Locate the cell with the specified text and output its [X, Y] center coordinate. 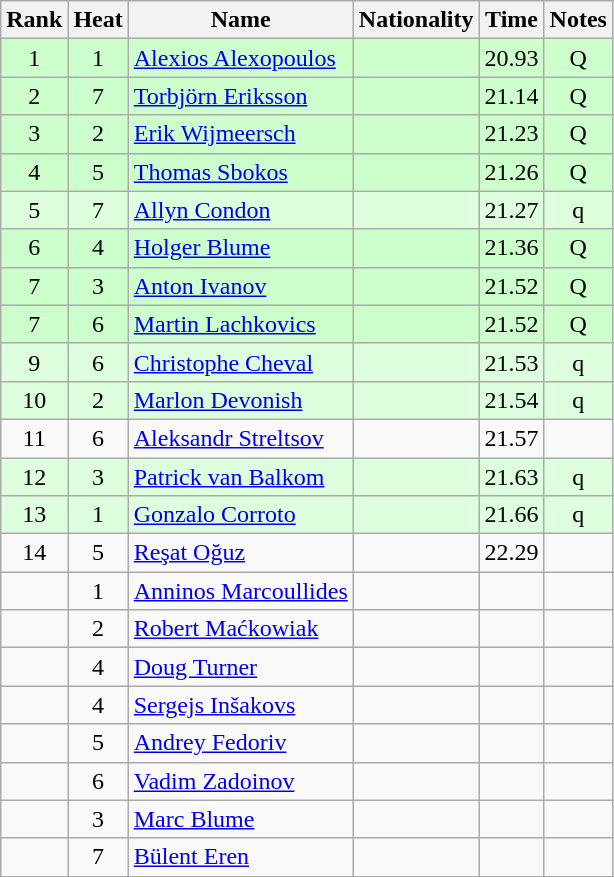
Aleksandr Streltsov [240, 438]
Robert Maćkowiak [240, 629]
13 [34, 515]
Andrey Fedoriv [240, 743]
Anton Ivanov [240, 286]
21.36 [512, 248]
Martin Lachkovics [240, 324]
Thomas Sbokos [240, 172]
Bülent Eren [240, 857]
21.63 [512, 477]
Notes [578, 20]
Marlon Devonish [240, 400]
Doug Turner [240, 667]
Sergejs Inšakovs [240, 705]
10 [34, 400]
Christophe Cheval [240, 362]
Reşat Oğuz [240, 553]
21.53 [512, 362]
Nationality [416, 20]
9 [34, 362]
Erik Wijmeersch [240, 134]
Alexios Alexopoulos [240, 58]
Marc Blume [240, 819]
12 [34, 477]
21.57 [512, 438]
21.23 [512, 134]
21.66 [512, 515]
22.29 [512, 553]
Vadim Zadoinov [240, 781]
21.27 [512, 210]
Time [512, 20]
Torbjörn Eriksson [240, 96]
Allyn Condon [240, 210]
Anninos Marcoullides [240, 591]
21.14 [512, 96]
11 [34, 438]
Heat [98, 20]
Gonzalo Corroto [240, 515]
21.26 [512, 172]
21.54 [512, 400]
Holger Blume [240, 248]
Patrick van Balkom [240, 477]
Rank [34, 20]
Name [240, 20]
14 [34, 553]
20.93 [512, 58]
